Search for the cell housing the specified text and yield its (x, y) center coordinate. 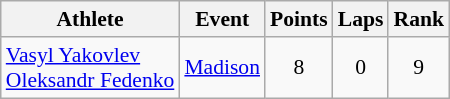
Vasyl YakovlevOleksandr Fedenko (90, 68)
Event (222, 19)
0 (361, 68)
9 (418, 68)
Points (299, 19)
Laps (361, 19)
8 (299, 68)
Madison (222, 68)
Athlete (90, 19)
Rank (418, 19)
